Output the [X, Y] coordinate of the center of the cell containing the given text.  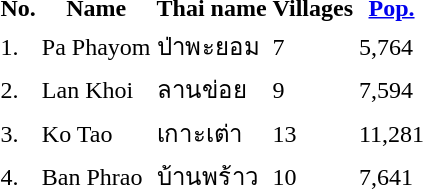
13 [312, 133]
ลานข่อย [212, 90]
9 [312, 90]
ป่าพะยอม [212, 46]
Pa Phayom [96, 46]
7 [312, 46]
Ko Tao [96, 133]
Lan Khoi [96, 90]
เกาะเต่า [212, 133]
